Return the (X, Y) coordinate for the center point of the cell that contains the specified text.  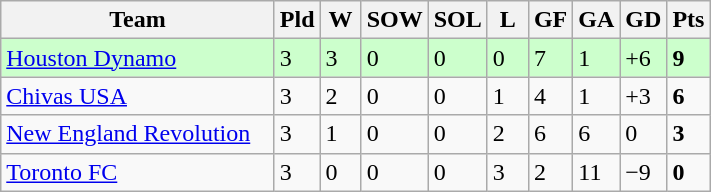
7 (550, 58)
Pld (297, 20)
+6 (644, 58)
Toronto FC (138, 172)
GA (596, 20)
GF (550, 20)
Houston Dynamo (138, 58)
9 (688, 58)
Pts (688, 20)
Team (138, 20)
SOW (394, 20)
Chivas USA (138, 96)
+3 (644, 96)
New England Revolution (138, 134)
GD (644, 20)
SOL (458, 20)
11 (596, 172)
L (508, 20)
4 (550, 96)
−9 (644, 172)
W (340, 20)
